From the cell containing the given text, extract its center point as (x, y) coordinate. 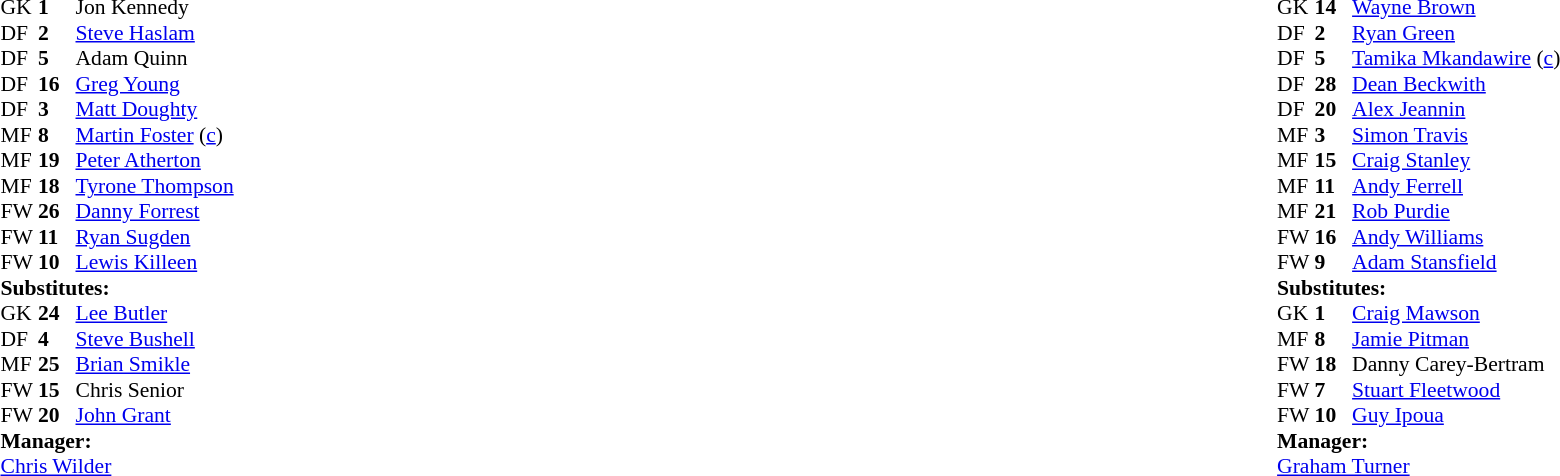
Matt Doughty (155, 109)
19 (57, 161)
Guy Ipoua (1456, 415)
28 (1334, 84)
Ryan Sugden (155, 237)
Peter Atherton (155, 161)
Jamie Pitman (1456, 339)
Andy Williams (1456, 237)
Steve Bushell (155, 339)
Chris Senior (155, 390)
Brian Smikle (155, 365)
Ryan Green (1456, 33)
Dean Beckwith (1456, 84)
25 (57, 365)
Tamika Mkandawire (c) (1456, 59)
Martin Foster (c) (155, 135)
7 (1334, 390)
Rob Purdie (1456, 211)
1 (1334, 313)
Danny Forrest (155, 211)
Simon Travis (1456, 135)
Steve Haslam (155, 33)
21 (1334, 211)
4 (57, 339)
26 (57, 211)
9 (1334, 263)
Adam Stansfield (1456, 263)
Craig Stanley (1456, 161)
24 (57, 313)
Stuart Fleetwood (1456, 390)
Danny Carey-Bertram (1456, 365)
Tyrone Thompson (155, 186)
Craig Mawson (1456, 313)
Andy Ferrell (1456, 186)
John Grant (155, 415)
Greg Young (155, 84)
Lee Butler (155, 313)
Adam Quinn (155, 59)
Lewis Killeen (155, 263)
Alex Jeannin (1456, 109)
